Search for the cell housing the specified text and yield its [X, Y] center coordinate. 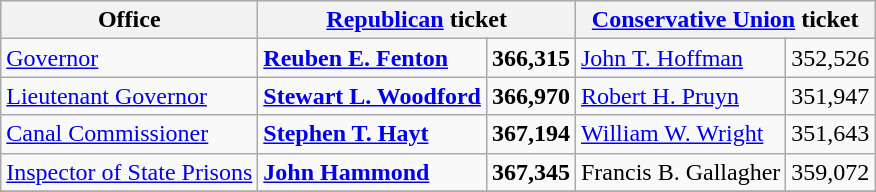
367,194 [530, 134]
William W. Wright [680, 134]
367,345 [530, 172]
John T. Hoffman [680, 58]
Canal Commissioner [130, 134]
Inspector of State Prisons [130, 172]
Lieutenant Governor [130, 96]
Conservative Union ticket [724, 20]
Office [130, 20]
Stewart L. Woodford [372, 96]
Reuben E. Fenton [372, 58]
351,643 [830, 134]
359,072 [830, 172]
Stephen T. Hayt [372, 134]
John Hammond [372, 172]
366,970 [530, 96]
366,315 [530, 58]
352,526 [830, 58]
351,947 [830, 96]
Republican ticket [417, 20]
Robert H. Pruyn [680, 96]
Francis B. Gallagher [680, 172]
Governor [130, 58]
